Return the [X, Y] coordinate for the center point of the cell that contains the specified text.  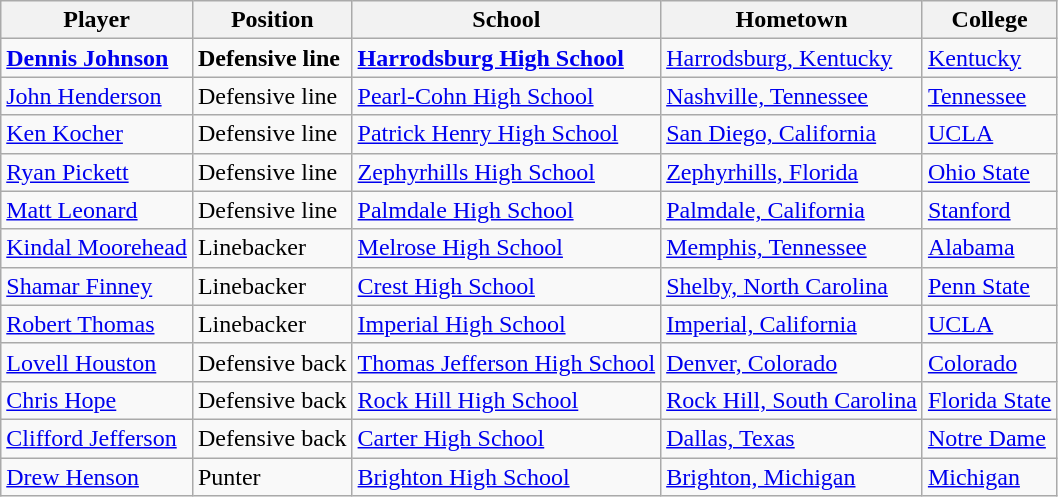
Position [272, 20]
Shamar Finney [97, 286]
San Diego, California [792, 134]
Stanford [989, 210]
Zephyrhills, Florida [792, 172]
Patrick Henry High School [506, 134]
Pearl-Cohn High School [506, 96]
Matt Leonard [97, 210]
Ohio State [989, 172]
Robert Thomas [97, 324]
Dallas, Texas [792, 438]
Michigan [989, 477]
Drew Henson [97, 477]
Tennessee [989, 96]
Colorado [989, 362]
College [989, 20]
Ken Kocher [97, 134]
Imperial High School [506, 324]
Notre Dame [989, 438]
Hometown [792, 20]
Lovell Houston [97, 362]
Brighton, Michigan [792, 477]
Chris Hope [97, 400]
Shelby, North Carolina [792, 286]
Melrose High School [506, 248]
Alabama [989, 248]
Palmdale High School [506, 210]
Thomas Jefferson High School [506, 362]
Rock Hill, South Carolina [792, 400]
Harrodsburg, Kentucky [792, 58]
Harrodsburg High School [506, 58]
Ryan Pickett [97, 172]
Punter [272, 477]
Florida State [989, 400]
Dennis Johnson [97, 58]
Player [97, 20]
Imperial, California [792, 324]
Crest High School [506, 286]
Rock Hill High School [506, 400]
Denver, Colorado [792, 362]
Clifford Jefferson [97, 438]
Memphis, Tennessee [792, 248]
Palmdale, California [792, 210]
Kindal Moorehead [97, 248]
Brighton High School [506, 477]
John Henderson [97, 96]
Penn State [989, 286]
Nashville, Tennessee [792, 96]
Kentucky [989, 58]
Zephyrhills High School [506, 172]
School [506, 20]
Carter High School [506, 438]
